Pinpoint the cell where the given text exists, returning its (x, y) midpoint coordinate. 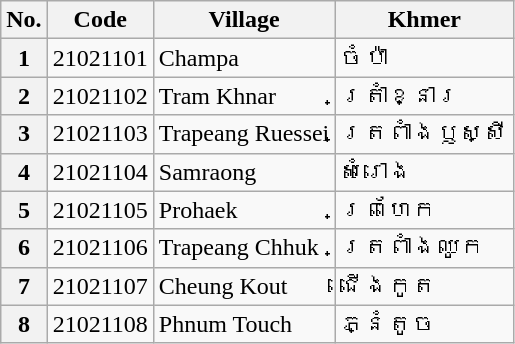
7 (24, 286)
2 (24, 96)
8 (24, 324)
Khmer (424, 20)
21021107 (100, 286)
21021103 (100, 134)
Phnum Touch (244, 324)
Village (244, 20)
5 (24, 210)
ត្រពាំងឫស្សី (424, 134)
Trapeang Ruessei (244, 134)
21021101 (100, 58)
Code (100, 20)
21021108 (100, 324)
4 (24, 172)
Prohaek (244, 210)
Trapeang Chhuk (244, 248)
3 (24, 134)
ភ្នំតូច (424, 324)
21021106 (100, 248)
1 (24, 58)
21021102 (100, 96)
សំរោង (424, 172)
21021104 (100, 172)
21021105 (100, 210)
No. (24, 20)
Cheung Kout (244, 286)
ត្រពាំងឈូក (424, 248)
Tram Khnar (244, 96)
Samraong (244, 172)
ត្រាំខ្នារ (424, 96)
Champa (244, 58)
ជើងកូត (424, 286)
6 (24, 248)
ព្រហែក (424, 210)
ចំប៉ា (424, 58)
